Return (x, y) of the center of cell containing provided text 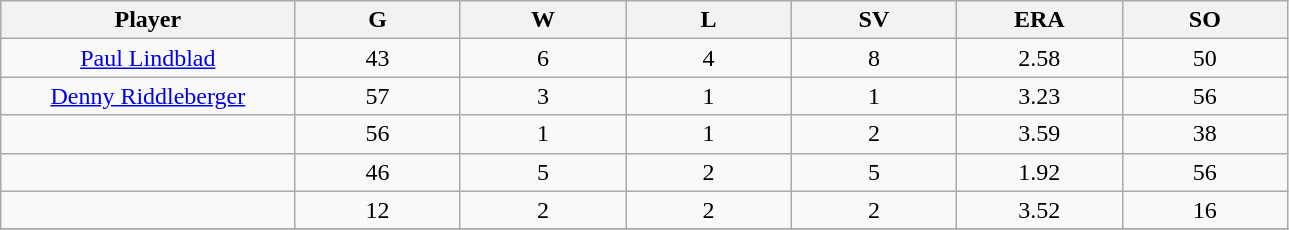
SV (874, 20)
ERA (1040, 20)
Paul Lindblad (148, 58)
50 (1205, 58)
57 (378, 96)
SO (1205, 20)
G (378, 20)
L (708, 20)
43 (378, 58)
16 (1205, 210)
12 (378, 210)
3.59 (1040, 134)
2.58 (1040, 58)
1.92 (1040, 172)
46 (378, 172)
Player (148, 20)
4 (708, 58)
3 (542, 96)
6 (542, 58)
8 (874, 58)
3.23 (1040, 96)
3.52 (1040, 210)
W (542, 20)
38 (1205, 134)
Denny Riddleberger (148, 96)
